Scan for the cell matching the given text and deliver its [X, Y] coordinate at center. 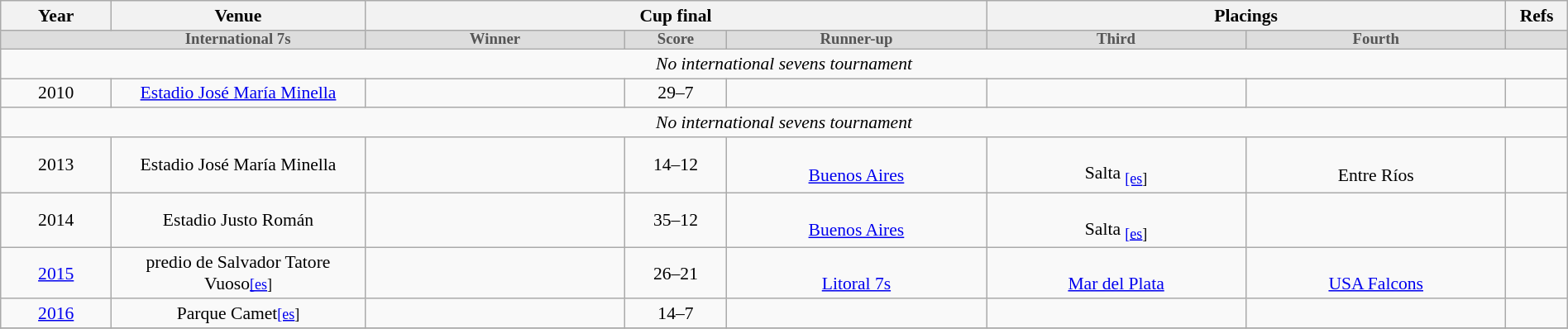
Cup final [675, 16]
14–12 [676, 165]
2015 [56, 273]
26–21 [676, 273]
Mar del Plata [1116, 273]
Litoral 7s [856, 273]
14–7 [676, 313]
USA Falcons [1376, 273]
35–12 [676, 220]
Entre Ríos [1376, 165]
2014 [56, 220]
Score [676, 40]
29–7 [676, 93]
Placings [1245, 16]
Runner-up [856, 40]
Venue [238, 16]
Refs [1537, 16]
Winner [495, 40]
International 7s [238, 40]
2010 [56, 93]
Third [1116, 40]
Estadio Justo Román [238, 220]
Fourth [1376, 40]
predio de Salvador Tatore Vuoso[es] [238, 273]
Parque Camet[es] [238, 313]
2016 [56, 313]
2013 [56, 165]
Year [56, 16]
